For the text-containing cell, return its midpoint in [X, Y] coordinate format. 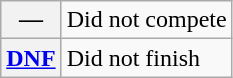
Did not finish [146, 58]
Did not compete [146, 20]
DNF [31, 58]
— [31, 20]
